Extract the (X, Y) coordinate from the center of the cell holding the provided text.  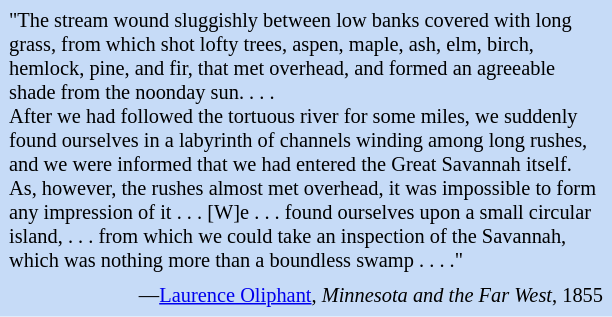
—Laurence Oliphant, Minnesota and the Far West, 1855 (306, 296)
